Provide the [x, y] coordinate of the cell's center where the given text is located.  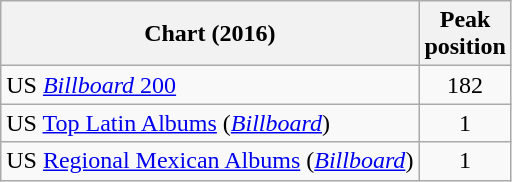
US Regional Mexican Albums (Billboard) [210, 161]
Chart (2016) [210, 34]
US Billboard 200 [210, 85]
Peakposition [465, 34]
US Top Latin Albums (Billboard) [210, 123]
182 [465, 85]
